Scan for the cell matching the given text and deliver its (x, y) coordinate at center. 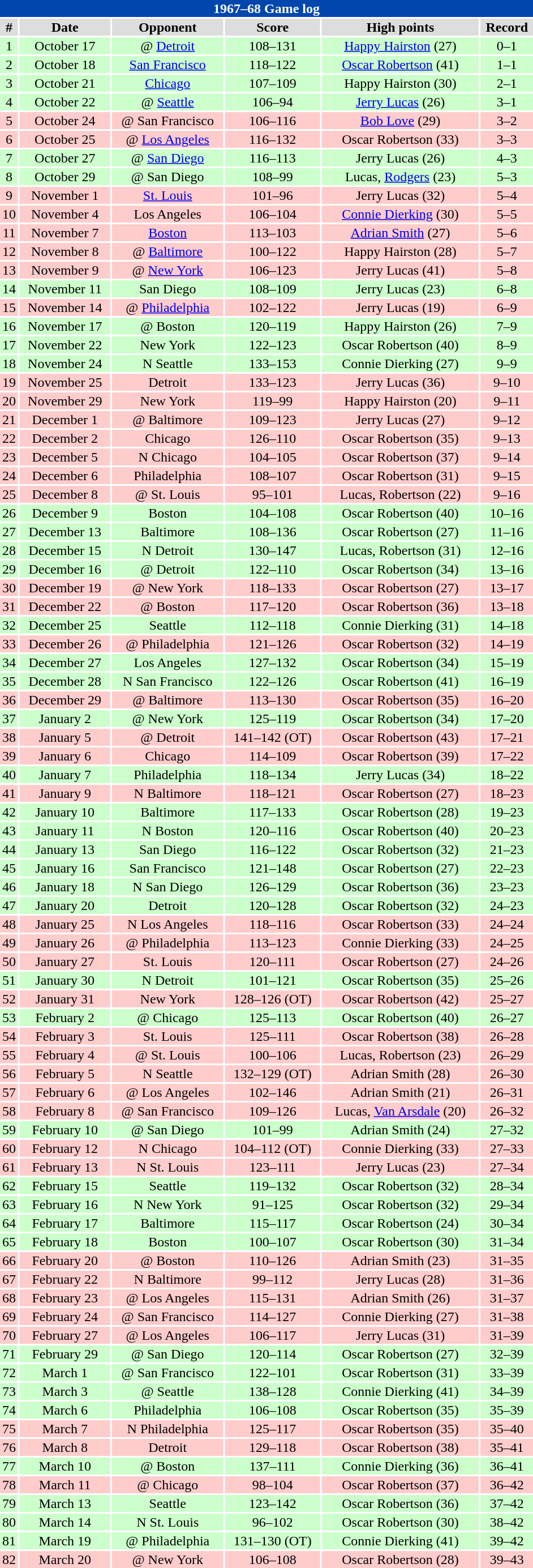
125–119 (273, 719)
November 8 (65, 251)
Happy Hairston (20) (400, 401)
March 3 (65, 1391)
Adrian Smith (21) (400, 1092)
60 (9, 1148)
March 11 (65, 1485)
4–3 (507, 158)
3–3 (507, 139)
November 11 (65, 289)
95–101 (273, 494)
25 (9, 494)
February 23 (65, 1298)
32–39 (507, 1354)
41 (9, 793)
February 18 (65, 1242)
19 (9, 382)
3–1 (507, 102)
March 14 (65, 1522)
February 2 (65, 1018)
Oscar Robertson (42) (400, 999)
Happy Hairston (28) (400, 251)
73 (9, 1391)
127–132 (273, 663)
December 16 (65, 569)
Connie Dierking (36) (400, 1466)
November 24 (65, 364)
37 (9, 719)
December 9 (65, 513)
106–104 (273, 214)
29–34 (507, 1204)
Jerry Lucas (28) (400, 1279)
February 10 (65, 1130)
44 (9, 849)
27–33 (507, 1148)
23 (9, 457)
October 27 (65, 158)
February 20 (65, 1261)
Adrian Smith (23) (400, 1261)
16–20 (507, 700)
107–109 (273, 83)
N Los Angeles (167, 924)
116–113 (273, 158)
106–117 (273, 1335)
January 11 (65, 831)
16–19 (507, 681)
25–27 (507, 999)
February 29 (65, 1354)
December 8 (65, 494)
17–22 (507, 756)
Opponent (167, 27)
25–26 (507, 980)
14–19 (507, 644)
January 5 (65, 737)
7–9 (507, 326)
115–131 (273, 1298)
Date (65, 27)
33–39 (507, 1373)
N San Diego (167, 887)
N San Francisco (167, 681)
101–121 (273, 980)
14 (9, 289)
100–107 (273, 1242)
98–104 (273, 1485)
November 17 (65, 326)
24–24 (507, 924)
Score (273, 27)
Oscar Robertson (24) (400, 1223)
120–116 (273, 831)
123–111 (273, 1167)
120–128 (273, 905)
February 6 (65, 1092)
121–126 (273, 644)
68 (9, 1298)
132–129 (OT) (273, 1074)
126–110 (273, 438)
108–107 (273, 476)
65 (9, 1242)
February 13 (65, 1167)
38–42 (507, 1522)
12–16 (507, 550)
February 17 (65, 1223)
March 7 (65, 1429)
31–36 (507, 1279)
115–117 (273, 1223)
February 3 (65, 1036)
24–25 (507, 943)
108–136 (273, 532)
35 (9, 681)
13–18 (507, 606)
101–99 (273, 1130)
119–99 (273, 401)
101–96 (273, 195)
66 (9, 1261)
February 24 (65, 1317)
# (9, 27)
3–2 (507, 121)
114–127 (273, 1317)
102–122 (273, 307)
October 21 (65, 83)
December 5 (65, 457)
32 (9, 625)
10–16 (507, 513)
74 (9, 1410)
December 22 (65, 606)
116–132 (273, 139)
64 (9, 1223)
6–8 (507, 289)
122–101 (273, 1373)
December 27 (65, 663)
31–35 (507, 1261)
Jerry Lucas (31) (400, 1335)
123–142 (273, 1503)
October 24 (65, 121)
77 (9, 1466)
January 6 (65, 756)
70 (9, 1335)
79 (9, 1503)
130–147 (273, 550)
112–118 (273, 625)
November 14 (65, 307)
2 (9, 65)
Bob Love (29) (400, 121)
82 (9, 1560)
0–1 (507, 46)
Connie Dierking (31) (400, 625)
9–14 (507, 457)
Adrian Smith (26) (400, 1298)
5–6 (507, 233)
113–103 (273, 233)
120–114 (273, 1354)
31–39 (507, 1335)
Oscar Robertson (43) (400, 737)
9–10 (507, 382)
10 (9, 214)
15–19 (507, 663)
54 (9, 1036)
1967–68 Game log (266, 8)
138–128 (273, 1391)
7 (9, 158)
33 (9, 644)
Lucas, Robertson (31) (400, 550)
Happy Hairston (27) (400, 46)
27 (9, 532)
12 (9, 251)
91–125 (273, 1204)
99–112 (273, 1279)
9–9 (507, 364)
125–117 (273, 1429)
January 18 (65, 887)
31–34 (507, 1242)
26–32 (507, 1111)
108–109 (273, 289)
High points (400, 27)
1 (9, 46)
2–1 (507, 83)
113–130 (273, 700)
9–13 (507, 438)
December 28 (65, 681)
106–116 (273, 121)
24 (9, 476)
20–23 (507, 831)
117–133 (273, 812)
125–111 (273, 1036)
February 15 (65, 1186)
5–7 (507, 251)
56 (9, 1074)
February 5 (65, 1074)
108–131 (273, 46)
27–34 (507, 1167)
13 (9, 270)
122–126 (273, 681)
50 (9, 962)
5–8 (507, 270)
39–43 (507, 1560)
30 (9, 588)
35–41 (507, 1447)
29 (9, 569)
37–42 (507, 1503)
9–11 (507, 401)
November 7 (65, 233)
October 25 (65, 139)
61 (9, 1167)
36–41 (507, 1466)
October 22 (65, 102)
1–1 (507, 65)
January 20 (65, 905)
5–3 (507, 177)
118–133 (273, 588)
71 (9, 1354)
117–120 (273, 606)
26–28 (507, 1036)
22 (9, 438)
9–12 (507, 420)
58 (9, 1111)
48 (9, 924)
17–20 (507, 719)
26 (9, 513)
Connie Dierking (30) (400, 214)
March 10 (65, 1466)
October 17 (65, 46)
109–126 (273, 1111)
131–130 (OT) (273, 1541)
January 7 (65, 775)
51 (9, 980)
January 25 (65, 924)
40 (9, 775)
November 4 (65, 214)
118–134 (273, 775)
February 4 (65, 1055)
Lucas, Van Arsdale (20) (400, 1111)
133–123 (273, 382)
22–23 (507, 868)
125–113 (273, 1018)
N New York (167, 1204)
121–148 (273, 868)
15 (9, 307)
January 31 (65, 999)
80 (9, 1522)
13–16 (507, 569)
52 (9, 999)
28 (9, 550)
104–108 (273, 513)
February 12 (65, 1148)
Jerry Lucas (41) (400, 270)
November 25 (65, 382)
96–102 (273, 1522)
102–146 (273, 1092)
March 13 (65, 1503)
31 (9, 606)
6–9 (507, 307)
53 (9, 1018)
December 1 (65, 420)
24–26 (507, 962)
43 (9, 831)
20 (9, 401)
126–129 (273, 887)
5 (9, 121)
March 6 (65, 1410)
9–15 (507, 476)
3 (9, 83)
October 18 (65, 65)
31–38 (507, 1317)
January 2 (65, 719)
Oscar Robertson (39) (400, 756)
47 (9, 905)
26–31 (507, 1092)
81 (9, 1541)
9–16 (507, 494)
35–40 (507, 1429)
December 25 (65, 625)
5–4 (507, 195)
November 29 (65, 401)
120–111 (273, 962)
January 9 (65, 793)
118–122 (273, 65)
39 (9, 756)
November 22 (65, 345)
118–121 (273, 793)
118–116 (273, 924)
133–153 (273, 364)
76 (9, 1447)
141–142 (OT) (273, 737)
72 (9, 1373)
110–126 (273, 1261)
57 (9, 1092)
114–109 (273, 756)
122–110 (273, 569)
30–34 (507, 1223)
21 (9, 420)
February 27 (65, 1335)
137–111 (273, 1466)
11 (9, 233)
Record (507, 27)
67 (9, 1279)
16 (9, 326)
34 (9, 663)
104–105 (273, 457)
120–119 (273, 326)
106–123 (273, 270)
49 (9, 943)
9 (9, 195)
59 (9, 1130)
36–42 (507, 1485)
Jerry Lucas (19) (400, 307)
December 19 (65, 588)
January 10 (65, 812)
N Philadelphia (167, 1429)
26–30 (507, 1074)
35–39 (507, 1410)
November 9 (65, 270)
December 6 (65, 476)
December 29 (65, 700)
122–123 (273, 345)
31–37 (507, 1298)
34–39 (507, 1391)
23–23 (507, 887)
Jerry Lucas (32) (400, 195)
January 27 (65, 962)
March 19 (65, 1541)
January 13 (65, 849)
18–22 (507, 775)
October 29 (65, 177)
17 (9, 345)
100–122 (273, 251)
Adrian Smith (27) (400, 233)
February 16 (65, 1204)
March 1 (65, 1373)
19–23 (507, 812)
Happy Hairston (26) (400, 326)
4 (9, 102)
75 (9, 1429)
6 (9, 139)
27–32 (507, 1130)
13–17 (507, 588)
18–23 (507, 793)
Lucas, Robertson (23) (400, 1055)
26–29 (507, 1055)
128–126 (OT) (273, 999)
March 8 (65, 1447)
December 15 (65, 550)
113–123 (273, 943)
55 (9, 1055)
Adrian Smith (28) (400, 1074)
February 8 (65, 1111)
January 26 (65, 943)
18 (9, 364)
69 (9, 1317)
December 13 (65, 532)
24–23 (507, 905)
46 (9, 887)
62 (9, 1186)
78 (9, 1485)
21–23 (507, 849)
17–21 (507, 737)
38 (9, 737)
119–132 (273, 1186)
104–112 (OT) (273, 1148)
March 20 (65, 1560)
116–122 (273, 849)
109–123 (273, 420)
26–27 (507, 1018)
39–42 (507, 1541)
129–118 (273, 1447)
14–18 (507, 625)
45 (9, 868)
Lucas, Robertson (22) (400, 494)
January 30 (65, 980)
106–94 (273, 102)
December 26 (65, 644)
11–16 (507, 532)
Lucas, Rodgers (23) (400, 177)
N Boston (167, 831)
February 22 (65, 1279)
36 (9, 700)
42 (9, 812)
Happy Hairston (30) (400, 83)
Jerry Lucas (27) (400, 420)
28–34 (507, 1186)
63 (9, 1204)
108–99 (273, 177)
January 16 (65, 868)
8–9 (507, 345)
Jerry Lucas (36) (400, 382)
November 1 (65, 195)
100–106 (273, 1055)
December 2 (65, 438)
Jerry Lucas (34) (400, 775)
8 (9, 177)
5–5 (507, 214)
Adrian Smith (24) (400, 1130)
